Search for the cell housing the specified text and yield its [x, y] center coordinate. 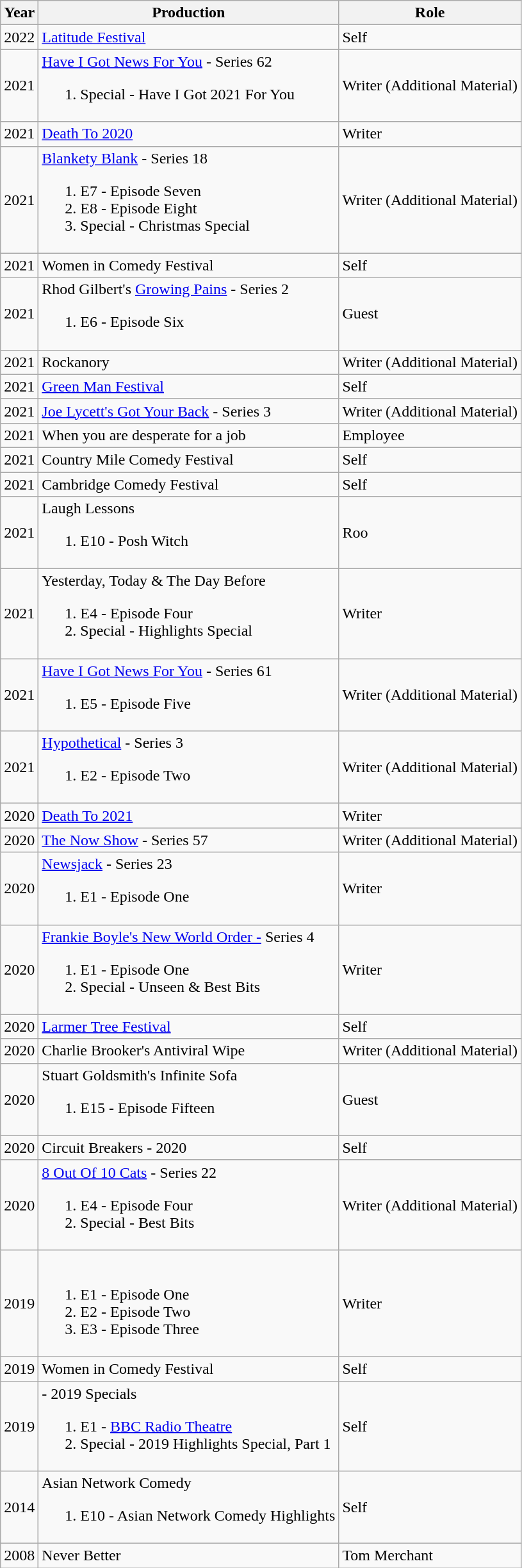
Year [19, 13]
Stuart Goldsmith's Infinite SofaE15 - Episode Fifteen [188, 1100]
2022 [19, 37]
Production [188, 13]
Circuit Breakers - 2020 [188, 1148]
- 2019 SpecialsE1 - BBC Radio TheatreSpecial - 2019 Highlights Special, Part 1 [188, 1426]
Never Better [188, 1556]
2008 [19, 1556]
Frankie Boyle's New World Order - Series 4E1 - Episode OneSpecial - Unseen & Best Bits [188, 970]
Latitude Festival [188, 37]
Death To 2020 [188, 134]
Tom Merchant [430, 1556]
Hypothetical - Series 3E2 - Episode Two [188, 768]
Blankety Blank - Series 18E7 - Episode SevenE8 - Episode EightSpecial - Christmas Special [188, 200]
Have I Got News For You - Series 62Special - Have I Got 2021 For You [188, 86]
Have I Got News For You - Series 61E5 - Episode Five [188, 695]
2014 [19, 1507]
Laugh LessonsE10 - Posh Witch [188, 533]
Role [430, 13]
8 Out Of 10 Cats - Series 22E4 - Episode FourSpecial - Best Bits [188, 1205]
Charlie Brooker's Antiviral Wipe [188, 1051]
The Now Show - Series 57 [188, 840]
E1 - Episode OneE2 - Episode TwoE3 - Episode Three [188, 1303]
Green Man Festival [188, 386]
Cambridge Comedy Festival [188, 484]
Newsjack - Series 23E1 - Episode One [188, 888]
Death To 2021 [188, 816]
Yesterday, Today & The Day BeforeE4 - Episode FourSpecial - Highlights Special [188, 614]
Rhod Gilbert's Growing Pains - Series 2E6 - Episode Six [188, 314]
Roo [430, 533]
Larmer Tree Festival [188, 1027]
Joe Lycett's Got Your Back - Series 3 [188, 411]
Country Mile Comedy Festival [188, 459]
Rockanory [188, 362]
Employee [430, 435]
Asian Network ComedyE10 - Asian Network Comedy Highlights [188, 1507]
When you are desperate for a job [188, 435]
